Find where the given text appears and provide that cell's center as [x, y] coordinate. 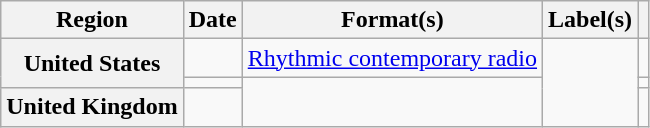
Label(s) [590, 20]
United States [92, 64]
Rhythmic contemporary radio [392, 58]
Region [92, 20]
Format(s) [392, 20]
Date [212, 20]
United Kingdom [92, 107]
